Provide the [x, y] coordinate of the cell's center where the given text is located.  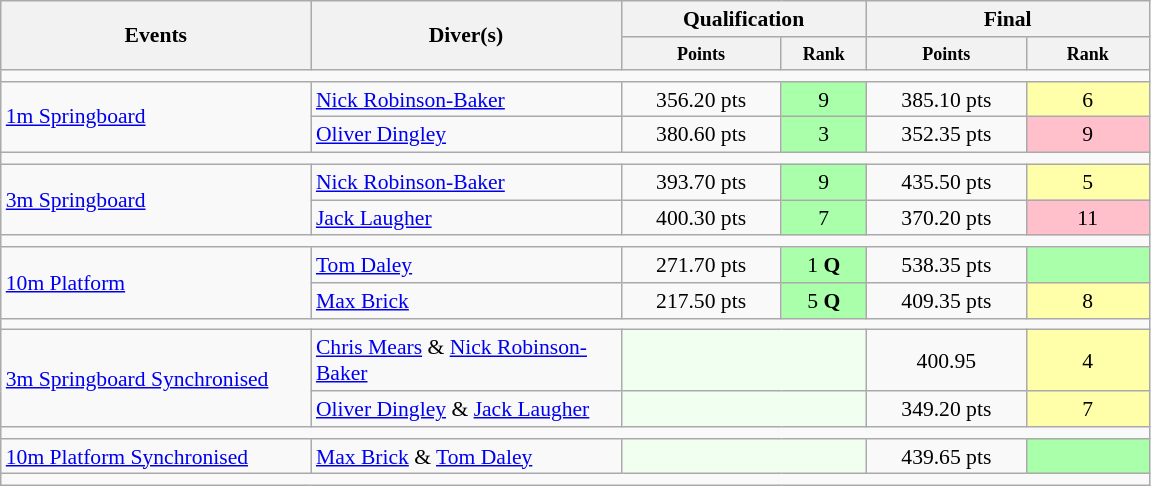
349.20 pts [946, 409]
Diver(s) [466, 36]
3 [824, 135]
Oliver Dingley [466, 135]
10m Platform [156, 282]
400.30 pts [701, 218]
439.65 pts [946, 457]
3m Springboard Synchronised [156, 378]
3m Springboard [156, 200]
4 [1088, 360]
385.10 pts [946, 100]
Max Brick & Tom Daley [466, 457]
271.70 pts [701, 265]
8 [1088, 301]
Max Brick [466, 301]
217.50 pts [701, 301]
352.35 pts [946, 135]
Qualification [744, 19]
400.95 [946, 360]
1 Q [824, 265]
Oliver Dingley & Jack Laugher [466, 409]
380.60 pts [701, 135]
Tom Daley [466, 265]
Events [156, 36]
1m Springboard [156, 118]
5 Q [824, 301]
Chris Mears & Nick Robinson-Baker [466, 360]
356.20 pts [701, 100]
370.20 pts [946, 218]
5 [1088, 182]
538.35 pts [946, 265]
6 [1088, 100]
Jack Laugher [466, 218]
409.35 pts [946, 301]
Final [1008, 19]
435.50 pts [946, 182]
393.70 pts [701, 182]
10m Platform Synchronised [156, 457]
11 [1088, 218]
